Detect which cell encompasses the target text, then output its (X, Y) center coordinate. 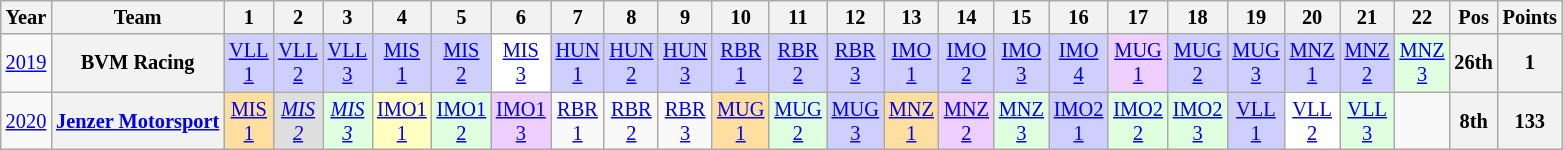
8 (631, 17)
21 (1368, 17)
IMO1 (912, 63)
20 (1312, 17)
Pos (1474, 17)
IMO12 (462, 121)
2 (298, 17)
14 (966, 17)
IMO4 (1079, 63)
133 (1530, 121)
8th (1474, 121)
IMO2 (966, 63)
9 (685, 17)
HUN3 (685, 63)
5 (462, 17)
IMO11 (402, 121)
IMO13 (521, 121)
HUN1 (578, 63)
IMO21 (1079, 121)
17 (1138, 17)
Points (1530, 17)
IMO23 (1198, 121)
2019 (26, 63)
IMO3 (1022, 63)
19 (1256, 17)
Year (26, 17)
Team (138, 17)
BVM Racing (138, 63)
2020 (26, 121)
6 (521, 17)
IMO22 (1138, 121)
13 (912, 17)
HUN2 (631, 63)
7 (578, 17)
18 (1198, 17)
12 (856, 17)
22 (1422, 17)
26th (1474, 63)
3 (348, 17)
10 (740, 17)
4 (402, 17)
15 (1022, 17)
Jenzer Motorsport (138, 121)
11 (798, 17)
16 (1079, 17)
